Output the (X, Y) coordinate of the center of the cell containing the given text.  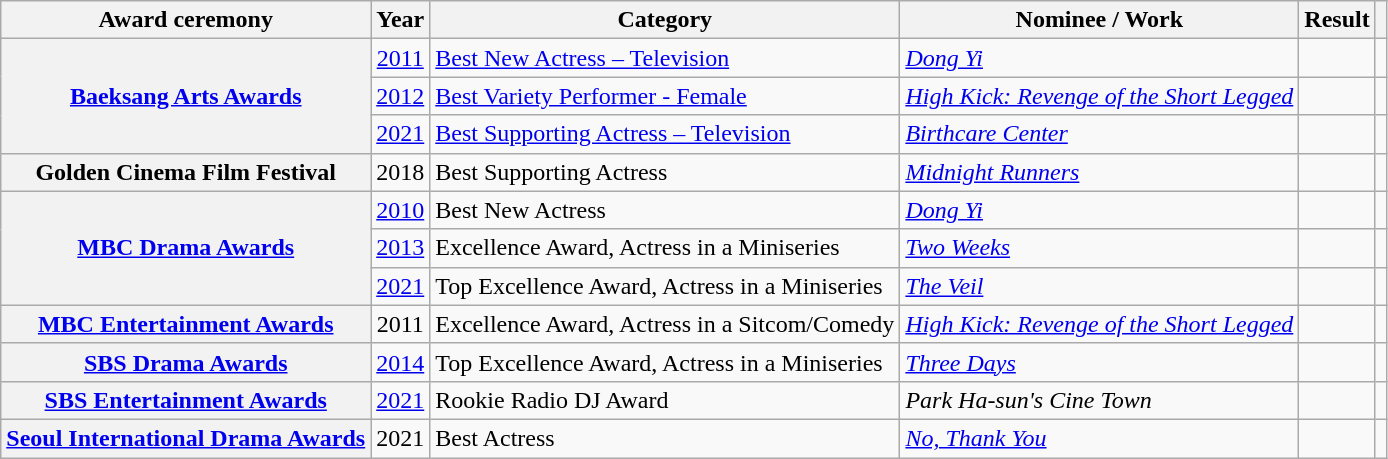
Best New Actress – Television (665, 58)
MBC Drama Awards (186, 248)
Two Weeks (1100, 248)
SBS Drama Awards (186, 362)
Year (400, 20)
Rookie Radio DJ Award (665, 400)
Nominee / Work (1100, 20)
2013 (400, 248)
Park Ha-sun's Cine Town (1100, 400)
Golden Cinema Film Festival (186, 172)
Excellence Award, Actress in a Miniseries (665, 248)
Best Supporting Actress (665, 172)
Result (1337, 20)
Excellence Award, Actress in a Sitcom/Comedy (665, 324)
SBS Entertainment Awards (186, 400)
Award ceremony (186, 20)
2018 (400, 172)
2010 (400, 210)
Seoul International Drama Awards (186, 438)
Best New Actress (665, 210)
No, Thank You (1100, 438)
Baeksang Arts Awards (186, 96)
Best Actress (665, 438)
Birthcare Center (1100, 134)
Best Variety Performer - Female (665, 96)
2012 (400, 96)
The Veil (1100, 286)
2014 (400, 362)
Midnight Runners (1100, 172)
Three Days (1100, 362)
MBC Entertainment Awards (186, 324)
Best Supporting Actress – Television (665, 134)
Category (665, 20)
